Determine the [x, y] coordinate at the center of the cell enclosing the given text.  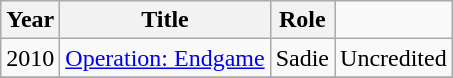
Role [302, 20]
Year [30, 20]
Uncredited [394, 58]
Operation: Endgame [165, 58]
2010 [30, 58]
Sadie [302, 58]
Title [165, 20]
